Determine the [x, y] coordinate at the center of the cell enclosing the given text.  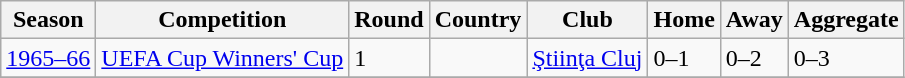
Ştiinţa Cluj [588, 58]
0–3 [846, 58]
Aggregate [846, 20]
Season [48, 20]
0–2 [754, 58]
Away [754, 20]
1965–66 [48, 58]
Round [389, 20]
UEFA Cup Winners' Cup [222, 58]
Club [588, 20]
Country [478, 20]
Home [684, 20]
0–1 [684, 58]
1 [389, 58]
Competition [222, 20]
